Return (x, y) of the center of cell containing provided text 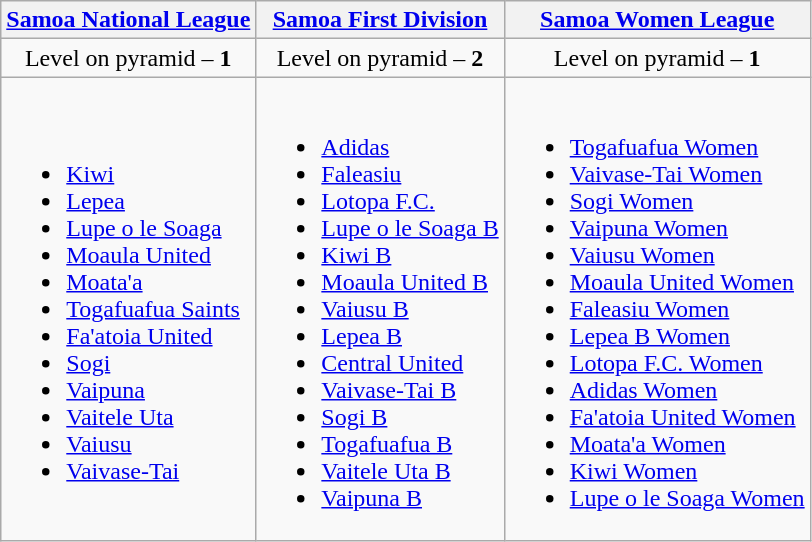
Level on pyramid – 2 (380, 58)
Samoa First Division (380, 20)
AdidasFaleasiuLotopa F.C.Lupe o le Soaga BKiwi BMoaula United BVaiusu BLepea BCentral UnitedVaivase-Tai BSogi BTogafuafua BVaitele Uta BVaipuna B (380, 309)
KiwiLepeaLupe o le SoagaMoaula UnitedMoata'aTogafuafua SaintsFa'atoia UnitedSogiVaipunaVaitele UtaVaiusuVaivase-Tai (128, 309)
Samoa National League (128, 20)
Samoa Women League (657, 20)
